Return [X, Y] of the center of cell containing provided text 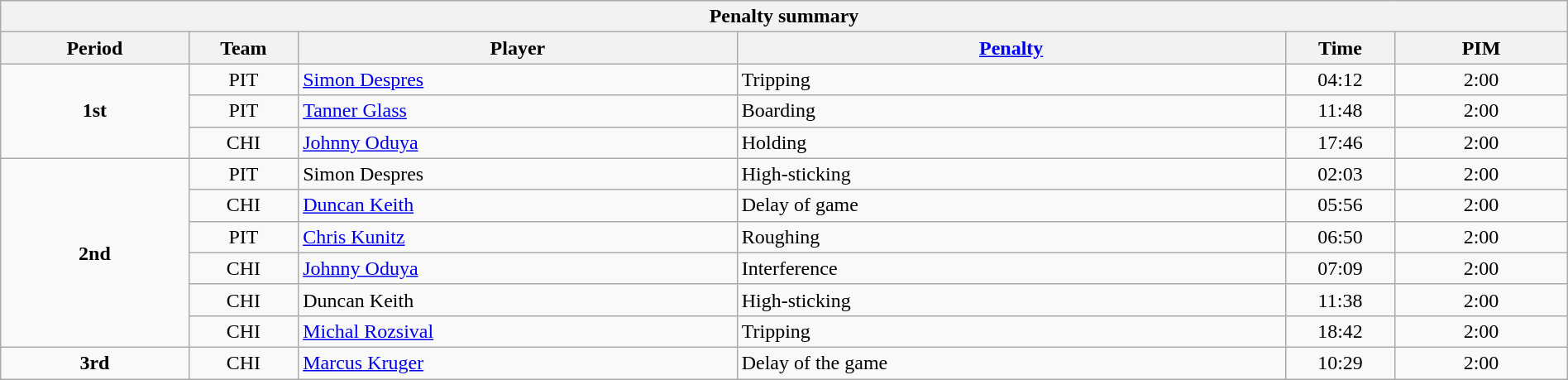
2nd [94, 253]
06:50 [1340, 237]
Period [94, 48]
Interference [1011, 268]
17:46 [1340, 142]
Player [518, 48]
Tanner Glass [518, 111]
11:38 [1340, 300]
Roughing [1011, 237]
11:48 [1340, 111]
05:56 [1340, 205]
Time [1340, 48]
3rd [94, 363]
18:42 [1340, 331]
04:12 [1340, 79]
Michal Rozsival [518, 331]
10:29 [1340, 363]
Team [243, 48]
Delay of game [1011, 205]
PIM [1481, 48]
Delay of the game [1011, 363]
Boarding [1011, 111]
Penalty summary [784, 17]
Chris Kunitz [518, 237]
02:03 [1340, 174]
Penalty [1011, 48]
07:09 [1340, 268]
Holding [1011, 142]
Marcus Kruger [518, 363]
1st [94, 111]
